Output the [X, Y] coordinate of the center of the cell containing the given text.  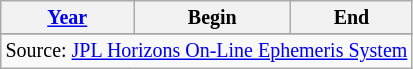
Begin [212, 18]
Year [68, 18]
End [352, 18]
Source: JPL Horizons On-Line Ephemeris System [206, 52]
